Identify which cell holds the provided text, then report its (X, Y) central coordinate. 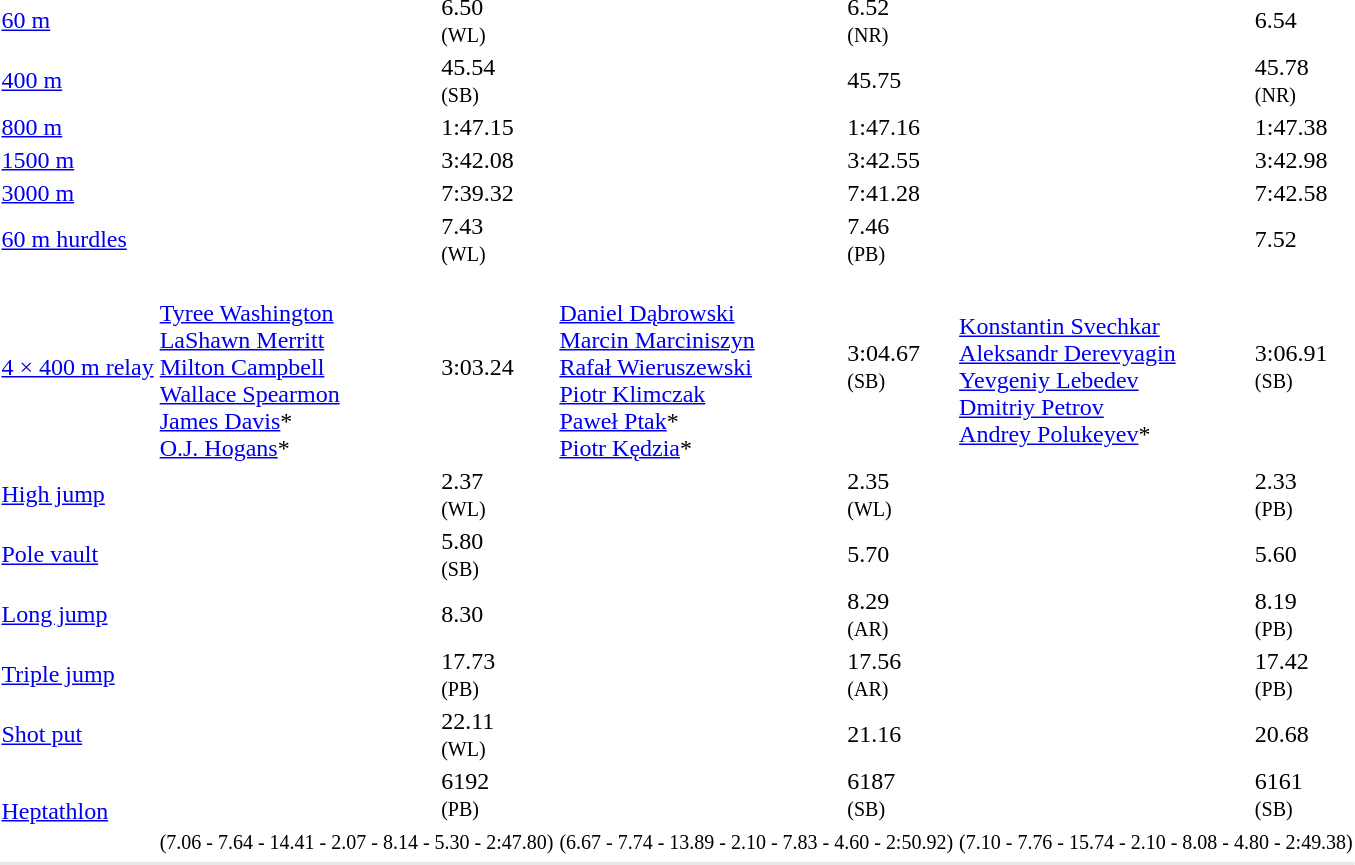
8.29(AR) (900, 614)
(7.10 - 7.76 - 15.74 - 2.10 - 8.08 - 4.80 - 2:49.38) (1156, 841)
400 m (78, 80)
17.73(PB) (498, 674)
Heptathlon (78, 811)
5.70 (900, 554)
2.33(PB) (1304, 494)
1:47.15 (498, 127)
6187(SB) (900, 794)
6161(SB) (1304, 794)
3:42.98 (1304, 160)
3:04.67(SB) (900, 367)
Konstantin SvechkarAleksandr DerevyaginYevgeniy LebedevDmitriy PetrovAndrey Polukeyev* (1104, 367)
1:47.38 (1304, 127)
45.78(NR) (1304, 80)
20.68 (1304, 734)
45.54(SB) (498, 80)
5.60 (1304, 554)
800 m (78, 127)
7.52 (1304, 240)
3000 m (78, 193)
6192(PB) (498, 794)
Triple jump (78, 674)
3:03.24 (498, 367)
4 × 400 m relay (78, 367)
3:42.55 (900, 160)
Daniel DąbrowskiMarcin MarciniszynRafał WieruszewskiPiotr KlimczakPaweł Ptak*Piotr Kędzia* (700, 367)
22.11(WL) (498, 734)
7.43(WL) (498, 240)
45.75 (900, 80)
2.37(WL) (498, 494)
17.42(PB) (1304, 674)
Shot put (78, 734)
(7.06 - 7.64 - 14.41 - 2.07 - 8.14 - 5.30 - 2:47.80) (356, 841)
60 m hurdles (78, 240)
8.30 (498, 614)
17.56(AR) (900, 674)
7:41.28 (900, 193)
7:39.32 (498, 193)
21.16 (900, 734)
Tyree WashingtonLaShawn MerrittMilton CampbellWallace SpearmonJames Davis*O.J. Hogans* (298, 367)
8.19(PB) (1304, 614)
2.35(WL) (900, 494)
(6.67 - 7.74 - 13.89 - 2.10 - 7.83 - 4.60 - 2:50.92) (756, 841)
1:47.16 (900, 127)
3:42.08 (498, 160)
3:06.91(SB) (1304, 367)
Pole vault (78, 554)
5.80(SB) (498, 554)
1500 m (78, 160)
7.46(PB) (900, 240)
Long jump (78, 614)
7:42.58 (1304, 193)
High jump (78, 494)
